Determine the (X, Y) coordinate at the center of the cell enclosing the given text.  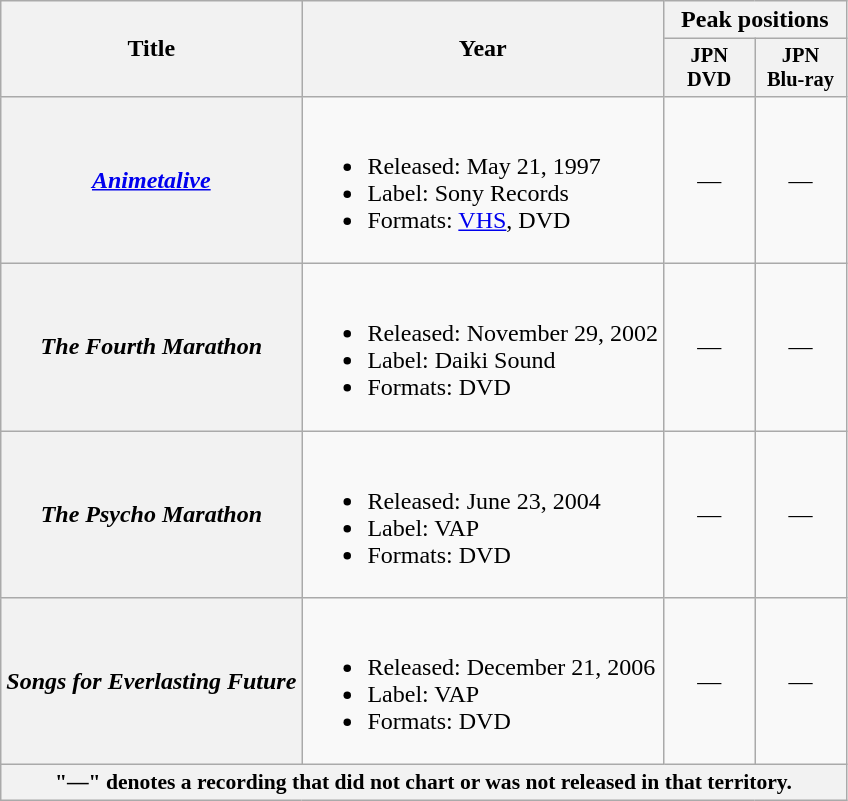
Songs for Everlasting Future (152, 682)
Released: May 21, 1997Label: Sony RecordsFormats: VHS, DVD (483, 180)
Peak positions (755, 20)
The Psycho Marathon (152, 514)
Released: December 21, 2006Label: VAPFormats: DVD (483, 682)
Animetalive (152, 180)
JPNBlu-ray (800, 68)
Released: June 23, 2004Label: VAPFormats: DVD (483, 514)
The Fourth Marathon (152, 348)
Title (152, 49)
Released: November 29, 2002Label: Daiki SoundFormats: DVD (483, 348)
"—" denotes a recording that did not chart or was not released in that territory. (424, 783)
JPNDVD (710, 68)
Year (483, 49)
